Locate the cell with the specified text and output its (X, Y) center coordinate. 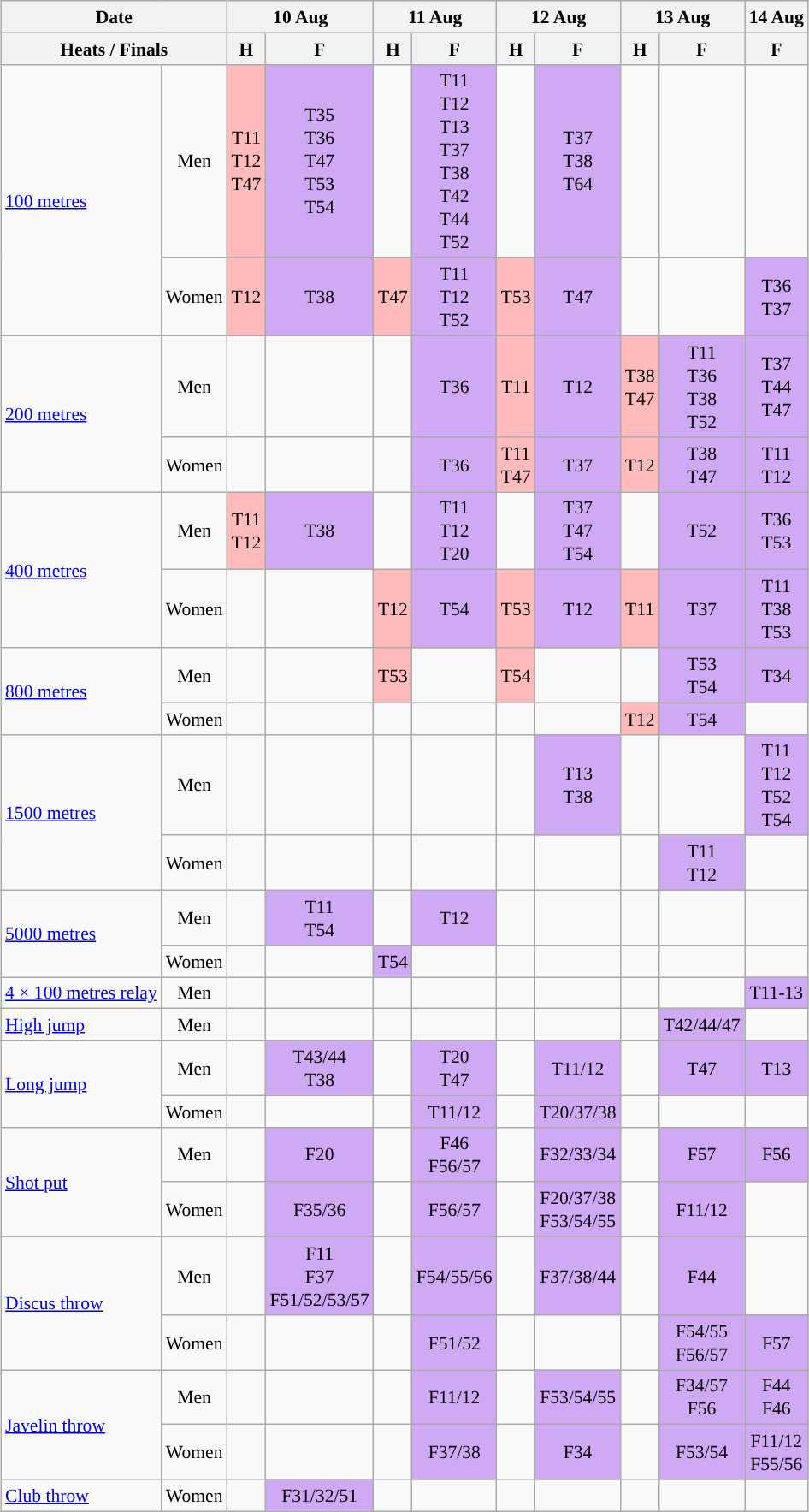
F20 (319, 1154)
200 metres (81, 413)
High jump (81, 1025)
12 Aug (559, 17)
T11T12T52 (455, 296)
Javelin throw (81, 1424)
T11T47 (517, 464)
1500 metres (81, 812)
F53/54/55 (578, 1396)
F53/54 (702, 1452)
T20T47 (455, 1068)
T11T12T47 (246, 161)
T34 (777, 675)
400 metres (81, 569)
F34/57F56 (702, 1396)
Shot put (81, 1182)
F51/52 (455, 1342)
T13T38 (578, 785)
T42/44/47 (702, 1025)
F31/32/51 (319, 1496)
800 metres (81, 691)
Date (114, 17)
T43/44T38 (319, 1068)
T11T12T20 (455, 531)
5000 metres (81, 933)
14 Aug (777, 17)
F37/38 (455, 1452)
F56 (777, 1154)
T37 T38 T64 (578, 161)
F37/38/44 (578, 1275)
F34 (578, 1452)
F32/33/34 (578, 1154)
T11T38T53 (777, 609)
F11/12F55/56 (777, 1452)
T36T37 (777, 296)
T35T36T47T53T54 (319, 161)
T11T36T38T52 (702, 386)
T11T54 (319, 917)
T11T12T52T54 (777, 785)
F46 F56/57 (455, 1154)
F44F46 (777, 1396)
T11-13 (777, 993)
13 Aug (682, 17)
T52 (702, 531)
T20/37/38 (578, 1111)
F20/37/38F53/54/55 (578, 1209)
Long jump (81, 1083)
F54/55/56 (455, 1275)
T13 (777, 1068)
F54/55F56/57 (702, 1342)
10 Aug (301, 17)
T37T44T47 (777, 386)
T37T47T54 (578, 531)
F11F37F51/52/53/57 (319, 1275)
Club throw (81, 1496)
Heats / Finals (114, 48)
F56/57 (455, 1209)
100 metres (81, 200)
F44 (702, 1275)
4 × 100 metres relay (81, 993)
T36T53 (777, 531)
F35/36 (319, 1209)
Discus throw (81, 1302)
11 Aug (435, 17)
T53T54 (702, 675)
T11T12T13T37T38T42T44T52 (455, 161)
